Return the [X, Y] coordinate for the center point of the cell that contains the specified text.  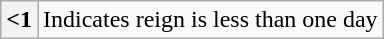
<1 [20, 20]
Indicates reign is less than one day [211, 20]
